Provide the (x, y) coordinate of the cell's center where the given text is located.  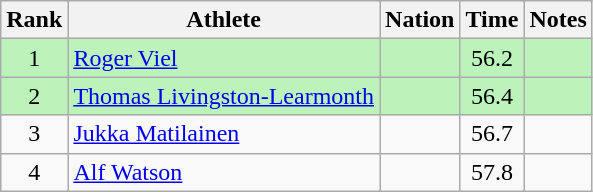
Nation (420, 20)
4 (34, 172)
56.7 (492, 134)
Thomas Livingston-Learmonth (224, 96)
57.8 (492, 172)
Time (492, 20)
Alf Watson (224, 172)
Athlete (224, 20)
1 (34, 58)
3 (34, 134)
2 (34, 96)
Rank (34, 20)
Jukka Matilainen (224, 134)
56.2 (492, 58)
Notes (558, 20)
56.4 (492, 96)
Roger Viel (224, 58)
